Find where the given text appears and provide that cell's center as (X, Y) coordinate. 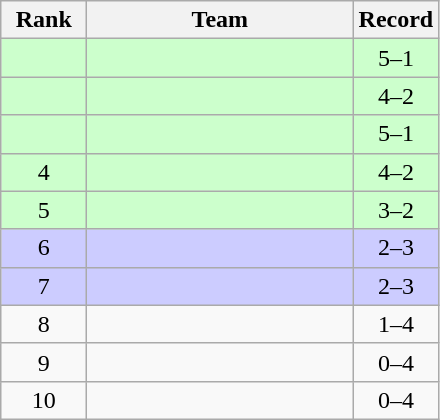
9 (44, 362)
3–2 (396, 210)
6 (44, 248)
5 (44, 210)
1–4 (396, 324)
7 (44, 286)
4 (44, 172)
Team (220, 20)
8 (44, 324)
10 (44, 400)
Rank (44, 20)
Record (396, 20)
